Output the [x, y] coordinate of the center of the cell containing the given text.  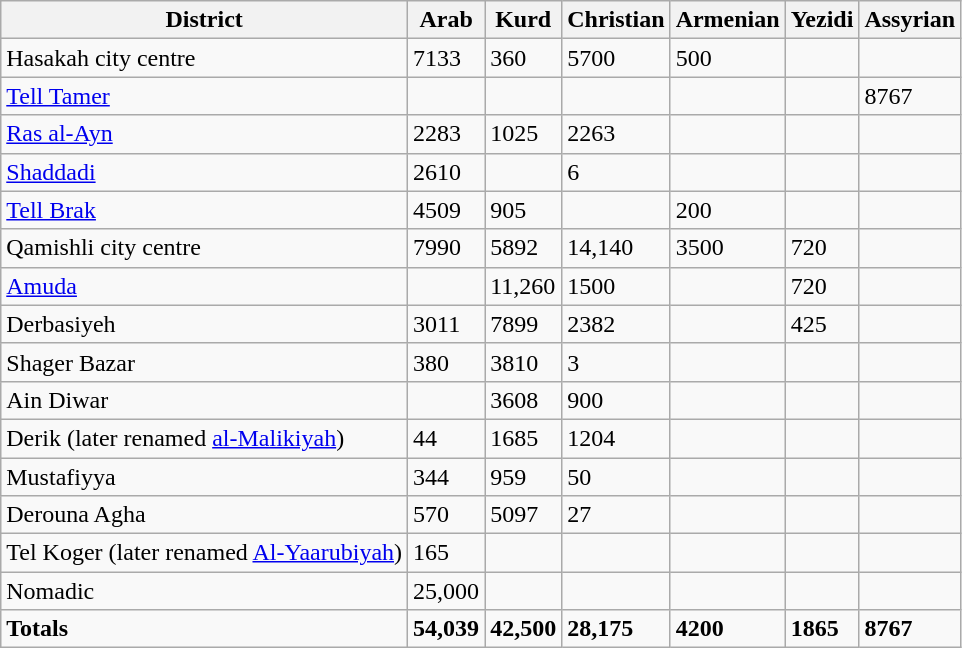
200 [728, 210]
42,500 [524, 629]
2263 [616, 134]
Hasakah city centre [204, 58]
3011 [446, 324]
3500 [728, 248]
5700 [616, 58]
Derik (later renamed al-Malikiyah) [204, 438]
7990 [446, 248]
1204 [616, 438]
7133 [446, 58]
11,260 [524, 286]
165 [446, 553]
Tel Koger (later renamed Al-Yaarubiyah) [204, 553]
959 [524, 477]
Shager Bazar [204, 362]
4200 [728, 629]
7899 [524, 324]
District [204, 20]
5892 [524, 248]
900 [616, 400]
Ras al-Ayn [204, 134]
54,039 [446, 629]
Kurd [524, 20]
Tell Tamer [204, 96]
6 [616, 172]
360 [524, 58]
Totals [204, 629]
5097 [524, 515]
Yezidi [822, 20]
570 [446, 515]
50 [616, 477]
3608 [524, 400]
Shaddadi [204, 172]
Nomadic [204, 591]
Ain Diwar [204, 400]
Christian [616, 20]
2610 [446, 172]
44 [446, 438]
2382 [616, 324]
Amuda [204, 286]
Derouna Agha [204, 515]
Qamishli city centre [204, 248]
1500 [616, 286]
3 [616, 362]
1865 [822, 629]
Assyrian [910, 20]
Tell Brak [204, 210]
Armenian [728, 20]
4509 [446, 210]
3810 [524, 362]
905 [524, 210]
1685 [524, 438]
344 [446, 477]
14,140 [616, 248]
1025 [524, 134]
28,175 [616, 629]
Mustafiyya [204, 477]
25,000 [446, 591]
27 [616, 515]
2283 [446, 134]
425 [822, 324]
Derbasiyeh [204, 324]
380 [446, 362]
500 [728, 58]
Arab [446, 20]
